Return the (X, Y) coordinate for the center point of the cell that contains the specified text.  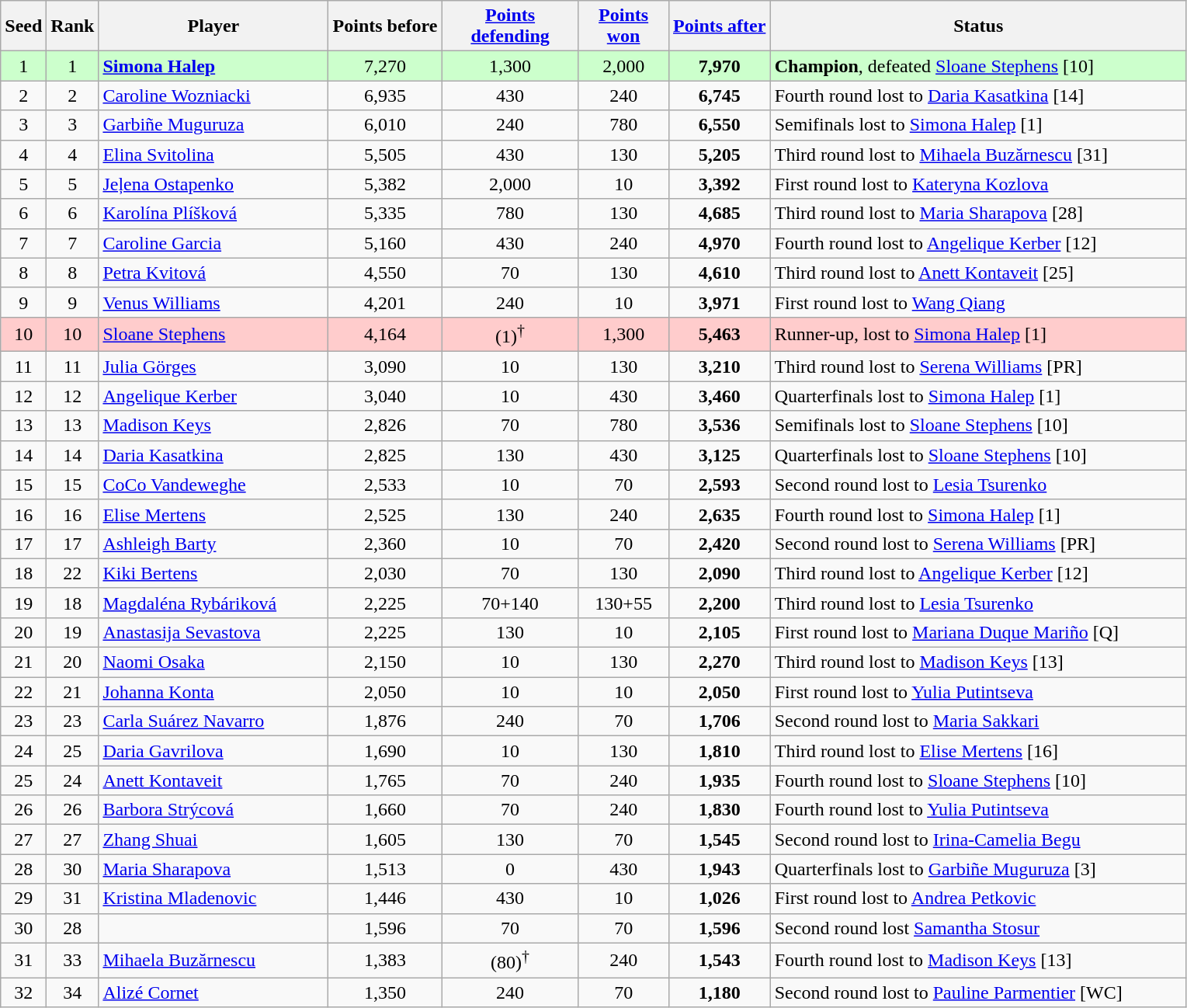
5,160 (385, 243)
70+140 (510, 603)
5,335 (385, 214)
Naomi Osaka (213, 662)
2,533 (385, 485)
5,463 (719, 334)
Second round lost to Pauline Parmentier [WC] (978, 992)
130+55 (623, 603)
2,635 (719, 514)
Caroline Garcia (213, 243)
Quarterfinals lost to Garbiñe Muguruza [3] (978, 869)
Jeļena Ostapenko (213, 184)
4,970 (719, 243)
1,180 (719, 992)
3,392 (719, 184)
1,026 (719, 899)
Madison Keys (213, 426)
5,382 (385, 184)
Mihaela Buzărnescu (213, 960)
1,706 (719, 721)
Alizé Cornet (213, 992)
3,460 (719, 396)
First round lost to Wang Qiang (978, 302)
Quarterfinals lost to Sloane Stephens [10] (978, 455)
1,605 (385, 839)
First round lost to Kateryna Kozlova (978, 184)
Kiki Bertens (213, 573)
Daria Gavrilova (213, 751)
Status (978, 26)
Anastasija Sevastova (213, 632)
Third round lost to Elise Mertens [16] (978, 751)
Fourth round lost to Angelique Kerber [12] (978, 243)
6,550 (719, 125)
4,201 (385, 302)
Karolína Plíšková (213, 214)
2,825 (385, 455)
3,125 (719, 455)
1,690 (385, 751)
Petra Kvitová (213, 273)
Second round lost to Irina-Camelia Begu (978, 839)
3,536 (719, 426)
Maria Sharapova (213, 869)
Semifinals lost to Simona Halep [1] (978, 125)
5,505 (385, 155)
4,610 (719, 273)
5,205 (719, 155)
4,685 (719, 214)
1,660 (385, 810)
(1)† (510, 334)
Rank (73, 26)
Quarterfinals lost to Simona Halep [1] (978, 396)
4,164 (385, 334)
1,876 (385, 721)
Sloane Stephens (213, 334)
7,970 (719, 66)
2,090 (719, 573)
Angelique Kerber (213, 396)
Seed (23, 26)
4,550 (385, 273)
1,545 (719, 839)
Semifinals lost to Sloane Stephens [10] (978, 426)
33 (73, 960)
Venus Williams (213, 302)
1,383 (385, 960)
Barbora Strýcová (213, 810)
First round lost to Andrea Petkovic (978, 899)
Third round lost to Maria Sharapova [28] (978, 214)
Fourth round lost to Simona Halep [1] (978, 514)
1,943 (719, 869)
Caroline Wozniacki (213, 96)
Daria Kasatkina (213, 455)
Second round lost to Lesia Tsurenko (978, 485)
Third round lost to Serena Williams [PR] (978, 367)
Elina Svitolina (213, 155)
Julia Görges (213, 367)
Second round lost to Serena Williams [PR] (978, 544)
(80)† (510, 960)
Third round lost to Madison Keys [13] (978, 662)
Champion, defeated Sloane Stephens [10] (978, 66)
Points after (719, 26)
2,360 (385, 544)
0 (510, 869)
Carla Suárez Navarro (213, 721)
2,200 (719, 603)
1,935 (719, 780)
3,090 (385, 367)
Fourth round lost to Madison Keys [13] (978, 960)
Third round lost to Lesia Tsurenko (978, 603)
6,935 (385, 96)
1,543 (719, 960)
Simona Halep (213, 66)
Garbiñe Muguruza (213, 125)
1,350 (385, 992)
3,040 (385, 396)
Elise Mertens (213, 514)
1,513 (385, 869)
2,826 (385, 426)
1,446 (385, 899)
Points won (623, 26)
3,971 (719, 302)
6,745 (719, 96)
First round lost to Mariana Duque Mariño [Q] (978, 632)
Third round lost to Anett Kontaveit [25] (978, 273)
Johanna Konta (213, 692)
29 (23, 899)
3,210 (719, 367)
Points defending (510, 26)
2,525 (385, 514)
Fourth round lost to Daria Kasatkina [14] (978, 96)
Ashleigh Barty (213, 544)
1,810 (719, 751)
32 (23, 992)
Fourth round lost to Sloane Stephens [10] (978, 780)
2,593 (719, 485)
Second round lost to Maria Sakkari (978, 721)
Third round lost to Angelique Kerber [12] (978, 573)
2,270 (719, 662)
Second round lost Samantha Stosur (978, 928)
CoCo Vandeweghe (213, 485)
1,830 (719, 810)
34 (73, 992)
7,270 (385, 66)
Runner-up, lost to Simona Halep [1] (978, 334)
6,010 (385, 125)
Anett Kontaveit (213, 780)
Kristina Mladenovic (213, 899)
Fourth round lost to Yulia Putintseva (978, 810)
First round lost to Yulia Putintseva (978, 692)
2,105 (719, 632)
Points before (385, 26)
Zhang Shuai (213, 839)
2,150 (385, 662)
Third round lost to Mihaela Buzărnescu [31] (978, 155)
Magdaléna Rybáriková (213, 603)
2,420 (719, 544)
2,030 (385, 573)
1,765 (385, 780)
Player (213, 26)
